Extract the (X, Y) coordinate from the center of the cell holding the provided text.  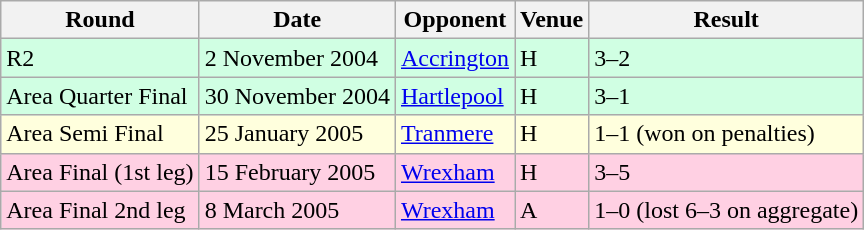
15 February 2005 (297, 172)
Area Semi Final (100, 134)
1–1 (won on penalties) (726, 134)
Area Final (1st leg) (100, 172)
Result (726, 20)
Area Quarter Final (100, 96)
30 November 2004 (297, 96)
Area Final 2nd leg (100, 210)
Accrington (454, 58)
2 November 2004 (297, 58)
3–2 (726, 58)
25 January 2005 (297, 134)
Date (297, 20)
Venue (551, 20)
Opponent (454, 20)
R2 (100, 58)
Hartlepool (454, 96)
Round (100, 20)
A (551, 210)
8 March 2005 (297, 210)
3–5 (726, 172)
Tranmere (454, 134)
1–0 (lost 6–3 on aggregate) (726, 210)
3–1 (726, 96)
